Detect which cell encompasses the target text, then output its (X, Y) center coordinate. 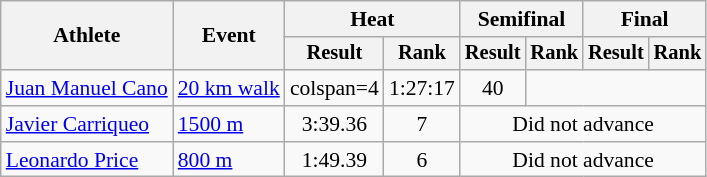
Final (644, 19)
Event (229, 36)
7 (422, 124)
Did not advance (583, 124)
1:27:17 (422, 88)
3:39.36 (334, 124)
Semifinal (522, 19)
Heat (372, 19)
1500 m (229, 124)
20 km walk (229, 88)
colspan=4 (334, 88)
Athlete (87, 36)
Juan Manuel Cano (87, 88)
40 (493, 88)
Javier Carriqueo (87, 124)
